Scan for the cell matching the given text and deliver its [X, Y] coordinate at center. 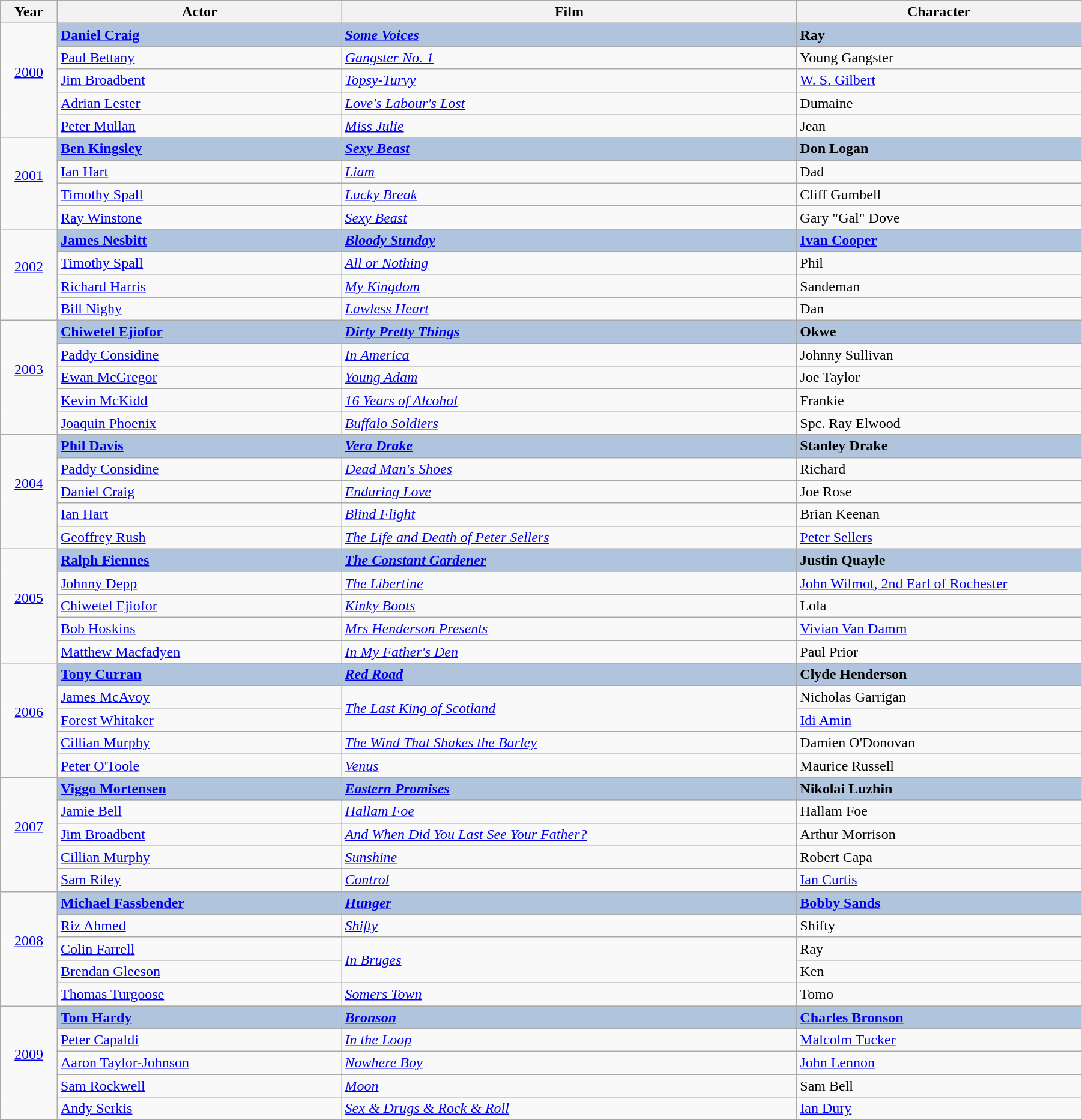
Maurice Russell [939, 766]
2006 [29, 720]
Johnny Depp [199, 583]
Thomas Turgoose [199, 994]
Joe Taylor [939, 378]
Viggo Mortensen [199, 789]
James McAvoy [199, 697]
The Last King of Scotland [569, 709]
Matthew Macfadyen [199, 651]
Actor [199, 12]
Tomo [939, 994]
Eastern Promises [569, 789]
Young Gangster [939, 58]
Venus [569, 766]
Nicholas Garrigan [939, 697]
Topsy-Turvy [569, 80]
Lola [939, 606]
All or Nothing [569, 263]
Ken [939, 971]
2001 [29, 183]
Year [29, 12]
Peter Capaldi [199, 1040]
Character [939, 12]
2009 [29, 1063]
In My Father's Den [569, 651]
Ralph Fiennes [199, 560]
Lucky Break [569, 194]
Malcolm Tucker [939, 1040]
In the Loop [569, 1040]
Bronson [569, 1017]
W. S. Gilbert [939, 80]
Charles Bronson [939, 1017]
The Life and Death of Peter Sellers [569, 537]
Hunger [569, 903]
Sandeman [939, 286]
2000 [29, 80]
Joaquin Phoenix [199, 423]
Liam [569, 172]
Nowhere Boy [569, 1063]
Okwe [939, 332]
Ewan McGregor [199, 378]
2008 [29, 948]
2004 [29, 492]
Gary "Gal" Dove [939, 217]
Nikolai Luzhin [939, 789]
Control [569, 880]
The Libertine [569, 583]
Sex & Drugs & Rock & Roll [569, 1109]
Ian Dury [939, 1109]
My Kingdom [569, 286]
Dan [939, 309]
Joe Rose [939, 492]
Geoffrey Rush [199, 537]
And When Did You Last See Your Father? [569, 834]
Colin Farrell [199, 948]
Kinky Boots [569, 606]
Don Logan [939, 149]
Ian Curtis [939, 880]
Young Adam [569, 378]
16 Years of Alcohol [569, 400]
Forest Whitaker [199, 720]
Bobby Sands [939, 903]
The Wind That Shakes the Barley [569, 743]
Enduring Love [569, 492]
Phil Davis [199, 446]
Arthur Morrison [939, 834]
Ray Winstone [199, 217]
Phil [939, 263]
Moon [569, 1086]
Dirty Pretty Things [569, 332]
Andy Serkis [199, 1109]
Some Voices [569, 35]
Bloody Sunday [569, 240]
Paul Prior [939, 651]
Damien O'Donovan [939, 743]
Michael Fassbender [199, 903]
James Nesbitt [199, 240]
The Constant Gardener [569, 560]
Ivan Cooper [939, 240]
Dad [939, 172]
Jean [939, 126]
Sam Bell [939, 1086]
Film [569, 12]
John Lennon [939, 1063]
Sunshine [569, 857]
Vivian Van Damm [939, 628]
Peter O'Toole [199, 766]
Sam Rockwell [199, 1086]
2003 [29, 378]
Mrs Henderson Presents [569, 628]
Ben Kingsley [199, 149]
Paul Bettany [199, 58]
Brendan Gleeson [199, 971]
Miss Julie [569, 126]
In Bruges [569, 960]
Stanley Drake [939, 446]
Frankie [939, 400]
Cliff Gumbell [939, 194]
Vera Drake [569, 446]
Jamie Bell [199, 811]
Johnny Sullivan [939, 355]
Idi Amin [939, 720]
Sam Riley [199, 880]
2002 [29, 274]
Gangster No. 1 [569, 58]
Peter Mullan [199, 126]
Buffalo Soldiers [569, 423]
Brian Keenan [939, 514]
In America [569, 355]
Richard Harris [199, 286]
John Wilmot, 2nd Earl of Rochester [939, 583]
Tony Curran [199, 675]
Tom Hardy [199, 1017]
Peter Sellers [939, 537]
Blind Flight [569, 514]
Somers Town [569, 994]
Kevin McKidd [199, 400]
Justin Quayle [939, 560]
Dumaine [939, 103]
Red Road [569, 675]
Aaron Taylor-Johnson [199, 1063]
2005 [29, 606]
Bill Nighy [199, 309]
Lawless Heart [569, 309]
Adrian Lester [199, 103]
Robert Capa [939, 857]
Dead Man's Shoes [569, 469]
Richard [939, 469]
Spc. Ray Elwood [939, 423]
Bob Hoskins [199, 628]
Love's Labour's Lost [569, 103]
2007 [29, 834]
Clyde Henderson [939, 675]
Riz Ahmed [199, 926]
